Capture the cell that displays the provided text and extract its (X, Y) central coordinate. 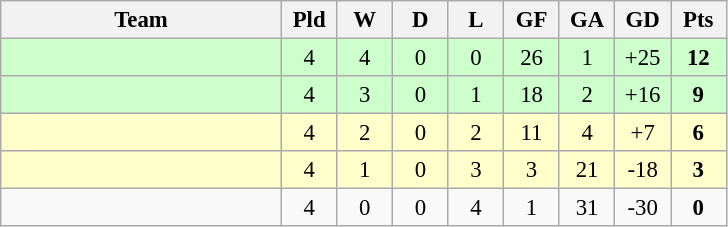
GA (587, 20)
Pts (698, 20)
GD (643, 20)
L (476, 20)
Pld (309, 20)
21 (587, 170)
GF (532, 20)
Team (142, 20)
9 (698, 95)
+25 (643, 58)
+16 (643, 95)
11 (532, 133)
31 (587, 208)
D (421, 20)
6 (698, 133)
26 (532, 58)
+7 (643, 133)
18 (532, 95)
-30 (643, 208)
-18 (643, 170)
W (365, 20)
12 (698, 58)
